From the cell containing the given text, extract its center point as [X, Y] coordinate. 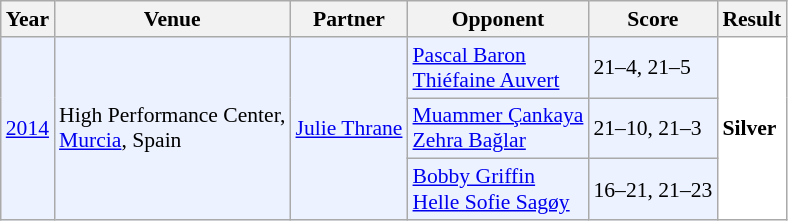
Year [28, 19]
Julie Thrane [348, 128]
Result [752, 19]
21–4, 21–5 [652, 68]
Venue [172, 19]
Opponent [498, 19]
Silver [752, 128]
21–10, 21–3 [652, 128]
16–21, 21–23 [652, 190]
Pascal Baron Thiéfaine Auvert [498, 68]
Partner [348, 19]
Bobby Griffin Helle Sofie Sagøy [498, 190]
Score [652, 19]
High Performance Center,Murcia, Spain [172, 128]
Muammer Çankaya Zehra Bağlar [498, 128]
2014 [28, 128]
